Scan for the cell matching the given text and deliver its [X, Y] coordinate at center. 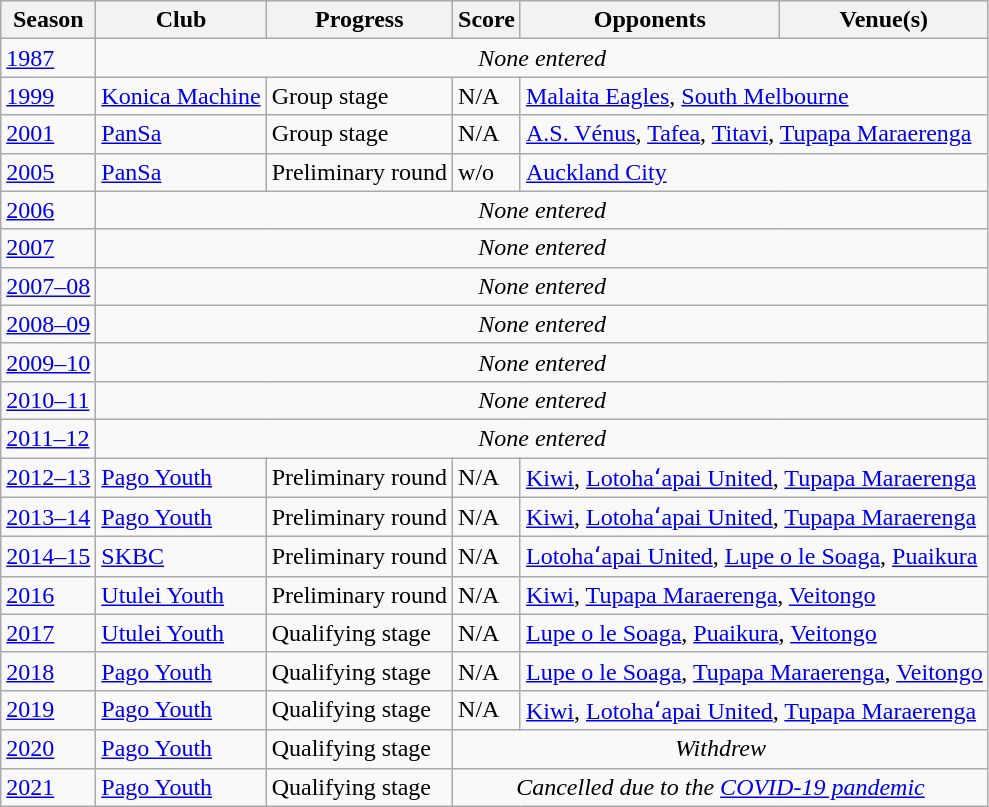
Score [487, 20]
2013–14 [48, 517]
2001 [48, 134]
Cancelled due to the COVID-19 pandemic [721, 787]
Club [181, 20]
2008–09 [48, 324]
1987 [48, 58]
A.S. Vénus, Tafea, Titavi, Tupapa Maraerenga [754, 134]
Opponents [650, 20]
2016 [48, 595]
2021 [48, 787]
2011–12 [48, 438]
2012–13 [48, 478]
2014–15 [48, 557]
Lotohaʻapai United, Lupe o le Soaga, Puaikura [754, 557]
1999 [48, 96]
2017 [48, 633]
Konica Machine [181, 96]
2010–11 [48, 400]
Venue(s) [884, 20]
w/o [487, 172]
2009–10 [48, 362]
2007–08 [48, 286]
Progress [359, 20]
2020 [48, 749]
2018 [48, 671]
2007 [48, 248]
2006 [48, 210]
Auckland City [754, 172]
2019 [48, 710]
Withdrew [721, 749]
Lupe o le Soaga, Tupapa Maraerenga, Veitongo [754, 671]
SKBC [181, 557]
2005 [48, 172]
Malaita Eagles, South Melbourne [754, 96]
Season [48, 20]
Lupe o le Soaga, Puaikura, Veitongo [754, 633]
Kiwi, Tupapa Maraerenga, Veitongo [754, 595]
